Find where the given text appears and provide that cell's center as [X, Y] coordinate. 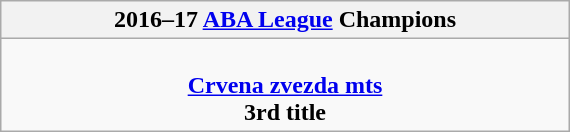
Crvena zvezda mts3rd title [284, 85]
2016–17 ABA League Champions [284, 20]
